For the text-containing cell, return its midpoint in (X, Y) coordinate format. 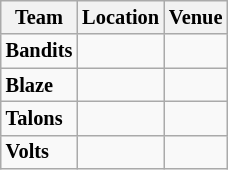
Venue (196, 17)
Blaze (40, 85)
Volts (40, 152)
Location (120, 17)
Bandits (40, 51)
Talons (40, 118)
Team (40, 17)
